For the text-containing cell, return its midpoint in (X, Y) coordinate format. 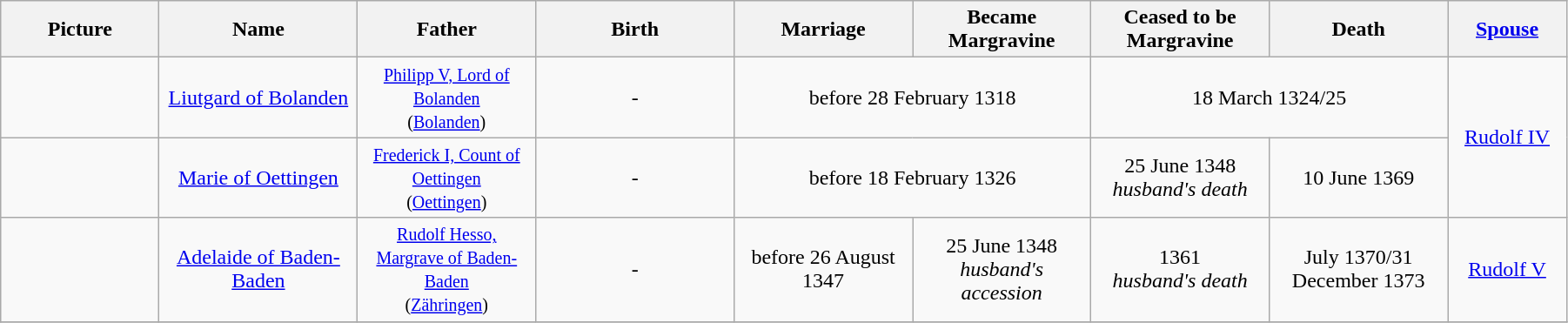
before 18 February 1326 (913, 178)
Rudolf Hesso, Margrave of Baden-Baden(Zähringen) (447, 270)
Name (258, 30)
Marriage (823, 30)
Philipp V, Lord of Bolanden(Bolanden) (447, 98)
Picture (80, 30)
Adelaide of Baden-Baden (258, 270)
Death (1359, 30)
25 June 1348husband's death (1180, 178)
Ceased to be Margravine (1180, 30)
10 June 1369 (1359, 178)
Frederick I, Count of Oettingen(Oettingen) (447, 178)
Birth (635, 30)
Spouse (1507, 30)
Marie of Oettingen (258, 178)
25 June 1348husband's accession (1002, 270)
before 28 February 1318 (913, 98)
Rudolf IV (1507, 138)
18 March 1324/25 (1270, 98)
Became Margravine (1002, 30)
before 26 August 1347 (823, 270)
Father (447, 30)
1361husband's death (1180, 270)
Rudolf V (1507, 270)
July 1370/31 December 1373 (1359, 270)
Liutgard of Bolanden (258, 98)
